Scan for the cell matching the given text and deliver its (x, y) coordinate at center. 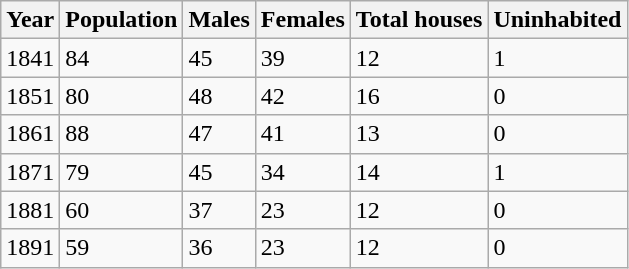
39 (302, 58)
Population (122, 20)
48 (219, 96)
1881 (30, 210)
36 (219, 248)
Uninhabited (558, 20)
79 (122, 172)
1841 (30, 58)
13 (419, 134)
88 (122, 134)
84 (122, 58)
34 (302, 172)
1891 (30, 248)
Year (30, 20)
1871 (30, 172)
14 (419, 172)
Males (219, 20)
42 (302, 96)
Total houses (419, 20)
1861 (30, 134)
37 (219, 210)
80 (122, 96)
59 (122, 248)
1851 (30, 96)
60 (122, 210)
47 (219, 134)
16 (419, 96)
Females (302, 20)
41 (302, 134)
